Determine the (X, Y) coordinate at the center of the cell enclosing the given text.  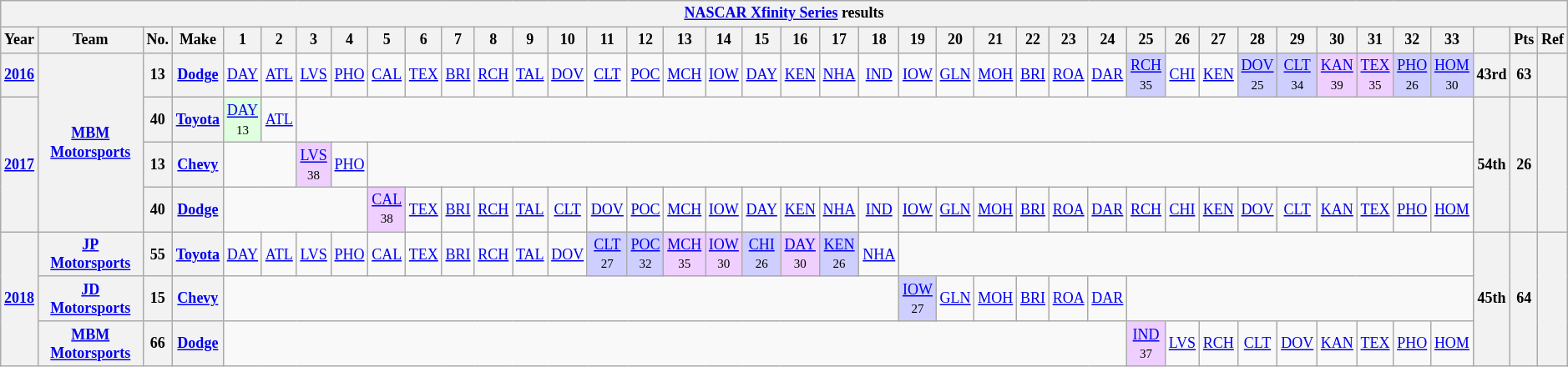
64 (1525, 299)
55 (157, 254)
28 (1257, 40)
KAN39 (1338, 75)
CAL38 (387, 209)
JD Motorsports (90, 299)
24 (1107, 40)
18 (879, 40)
20 (955, 40)
CHI26 (761, 254)
MCH35 (685, 254)
NASCAR Xfinity Series results (784, 13)
JP Motorsports (90, 254)
Team (90, 40)
32 (1413, 40)
POC32 (645, 254)
16 (800, 40)
3 (314, 40)
21 (995, 40)
KEN26 (839, 254)
DOV25 (1257, 75)
29 (1297, 40)
66 (157, 344)
CLT34 (1297, 75)
63 (1525, 75)
9 (530, 40)
10 (568, 40)
11 (607, 40)
IOW30 (725, 254)
22 (1034, 40)
2016 (20, 75)
LVS38 (314, 164)
DAY30 (800, 254)
45th (1491, 299)
IOW27 (918, 299)
12 (645, 40)
54th (1491, 165)
Year (20, 40)
5 (387, 40)
2 (279, 40)
25 (1146, 40)
43rd (1491, 75)
14 (725, 40)
Ref (1553, 40)
No. (157, 40)
HOM30 (1453, 75)
IND37 (1146, 344)
8 (493, 40)
33 (1453, 40)
CLT27 (607, 254)
PHO26 (1413, 75)
TEX35 (1375, 75)
23 (1069, 40)
6 (424, 40)
30 (1338, 40)
7 (458, 40)
27 (1218, 40)
2017 (20, 165)
19 (918, 40)
2018 (20, 299)
4 (349, 40)
DAY13 (242, 120)
17 (839, 40)
Make (197, 40)
31 (1375, 40)
1 (242, 40)
RCH35 (1146, 75)
Pts (1525, 40)
